Return (X, Y) of the center of cell containing provided text 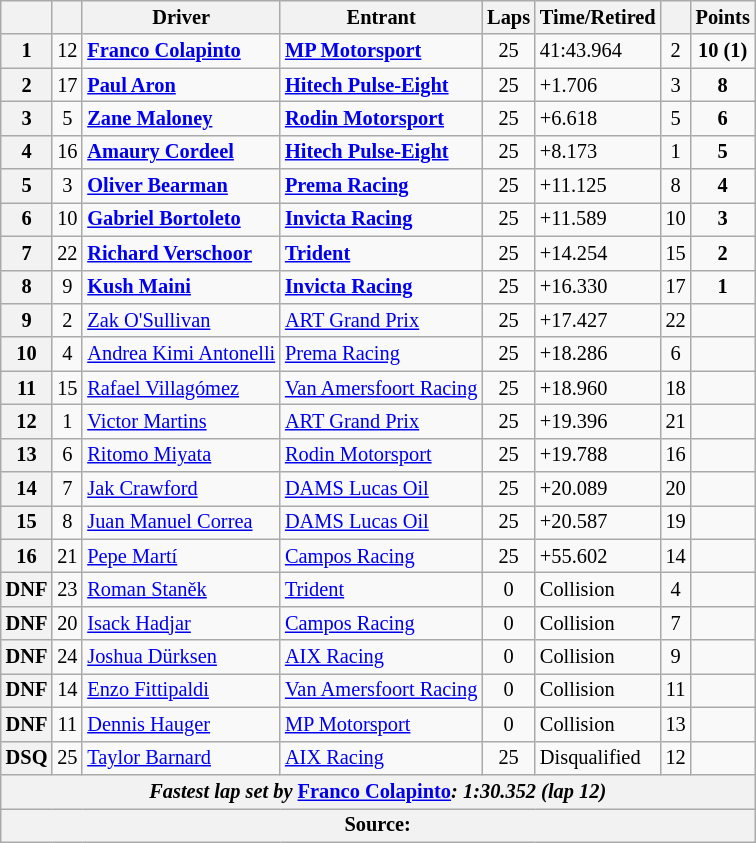
Fastest lap set by Franco Colapinto: 1:30.352 (lap 12) (378, 791)
+18.286 (598, 354)
Laps (508, 17)
Victor Martins (181, 421)
Richard Verschoor (181, 253)
Zak O'Sullivan (181, 320)
+11.125 (598, 186)
Entrant (381, 17)
Time/Retired (598, 17)
24 (67, 657)
Roman Staněk (181, 589)
Zane Maloney (181, 118)
+8.173 (598, 152)
Andrea Kimi Antonelli (181, 354)
Amaury Cordeel (181, 152)
Dennis Hauger (181, 724)
+17.427 (598, 320)
Enzo Fittipaldi (181, 690)
+19.788 (598, 455)
Franco Colapinto (181, 51)
+16.330 (598, 287)
Paul Aron (181, 85)
18 (676, 388)
Taylor Barnard (181, 758)
Kush Maini (181, 287)
+55.602 (598, 556)
+6.618 (598, 118)
+19.396 (598, 421)
Gabriel Bortoleto (181, 219)
Disqualified (598, 758)
Pepe Martí (181, 556)
23 (67, 589)
Source: (378, 825)
Joshua Dürksen (181, 657)
Driver (181, 17)
10 (1) (723, 51)
Rafael Villagómez (181, 388)
Isack Hadjar (181, 623)
+14.254 (598, 253)
Points (723, 17)
Juan Manuel Correa (181, 522)
Jak Crawford (181, 489)
+18.960 (598, 388)
Ritomo Miyata (181, 455)
19 (676, 522)
+1.706 (598, 85)
41:43.964 (598, 51)
DSQ (27, 758)
+20.089 (598, 489)
+20.587 (598, 522)
+11.589 (598, 219)
Oliver Bearman (181, 186)
